Scan for the cell matching the given text and deliver its (X, Y) coordinate at center. 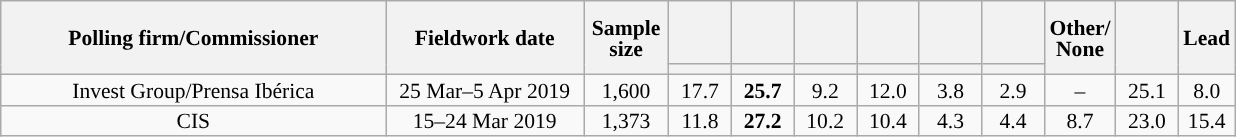
9.2 (826, 90)
3.8 (950, 90)
CIS (194, 120)
1,373 (626, 120)
4.3 (950, 120)
17.7 (700, 90)
Lead (1206, 38)
Fieldwork date (485, 38)
25.1 (1148, 90)
10.4 (888, 120)
2.9 (1014, 90)
25 Mar–5 Apr 2019 (485, 90)
27.2 (762, 120)
15–24 Mar 2019 (485, 120)
10.2 (826, 120)
– (1080, 90)
15.4 (1206, 120)
1,600 (626, 90)
12.0 (888, 90)
11.8 (700, 120)
Other/None (1080, 38)
23.0 (1148, 120)
8.0 (1206, 90)
4.4 (1014, 120)
Invest Group/Prensa Ibérica (194, 90)
8.7 (1080, 120)
Polling firm/Commissioner (194, 38)
Sample size (626, 38)
25.7 (762, 90)
